Extract the (x, y) coordinate from the center of the cell holding the provided text.  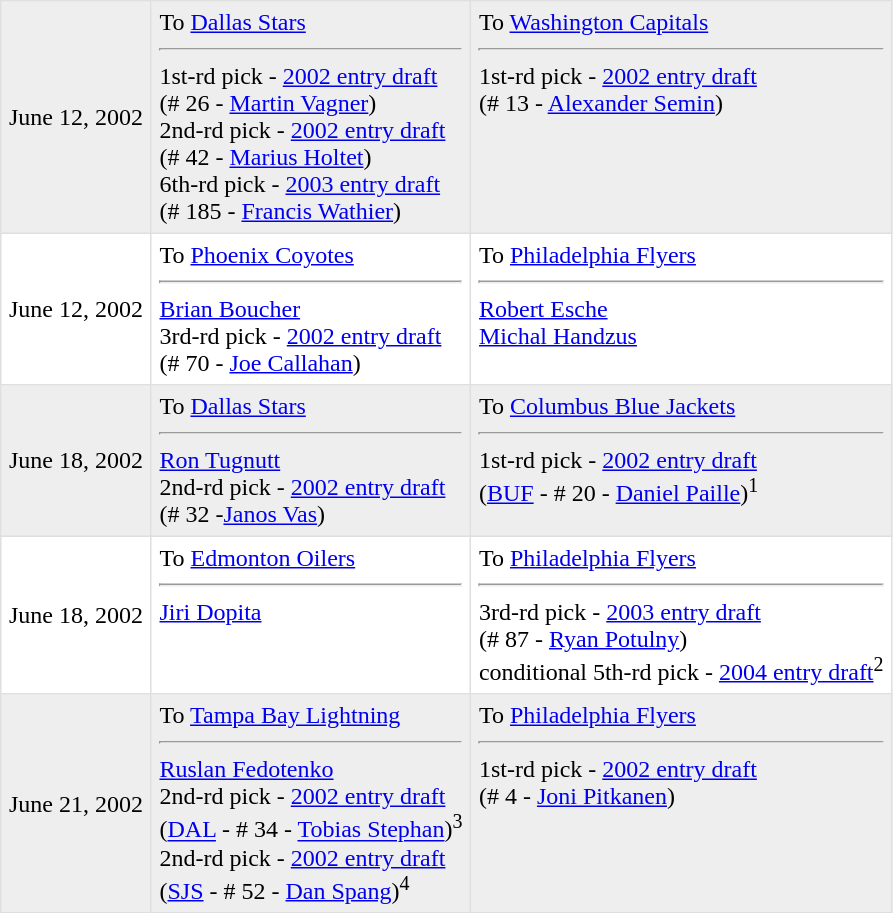
To Columbus Blue Jackets1st-rd pick - 2002 entry draft(BUF - # 20 - Daniel Paille)1 (682, 461)
To Phoenix CoyotesBrian Boucher3rd-rd pick - 2002 entry draft(# 70 - Joe Callahan) (310, 309)
To Dallas StarsRon Tugnutt2nd-rd pick - 2002 entry draft(# 32 -Janos Vas) (310, 461)
To Philadelphia Flyers1st-rd pick - 2002 entry draft(# 4 - Joni Pitkanen) (682, 803)
To Edmonton OilersJiri Dopita (310, 615)
To Philadelphia FlyersRobert EscheMichal Handzus (682, 309)
June 21, 2002 (76, 803)
To Philadelphia Flyers3rd-rd pick - 2003 entry draft(# 87 - Ryan Potulny)conditional 5th-rd pick - 2004 entry draft2 (682, 615)
To Washington Capitals1st-rd pick - 2002 entry draft(# 13 - Alexander Semin) (682, 117)
